Determine the (x, y) coordinate at the center of the cell enclosing the given text.  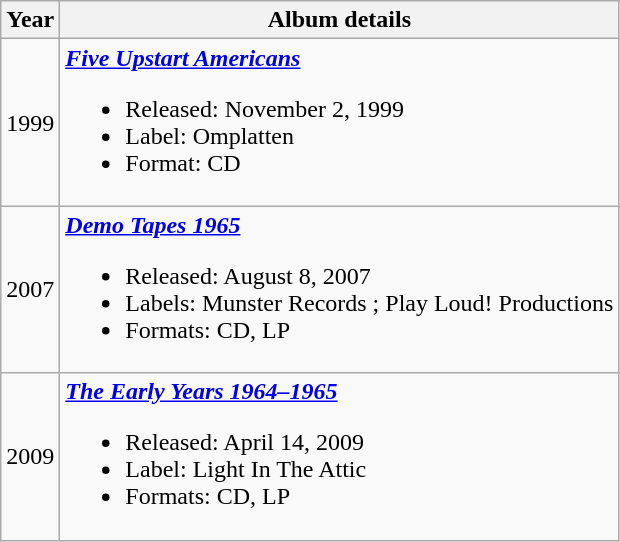
1999 (30, 122)
The Early Years 1964–1965Released: April 14, 2009Label: Light In The Attic Formats: CD, LP (340, 456)
Five Upstart AmericansReleased: November 2, 1999Label: Omplatten Format: CD (340, 122)
Demo Tapes 1965Released: August 8, 2007Labels: Munster Records ; Play Loud! Productions Formats: CD, LP (340, 290)
2009 (30, 456)
Album details (340, 20)
2007 (30, 290)
Year (30, 20)
